Pinpoint the cell where the given text exists, returning its [X, Y] midpoint coordinate. 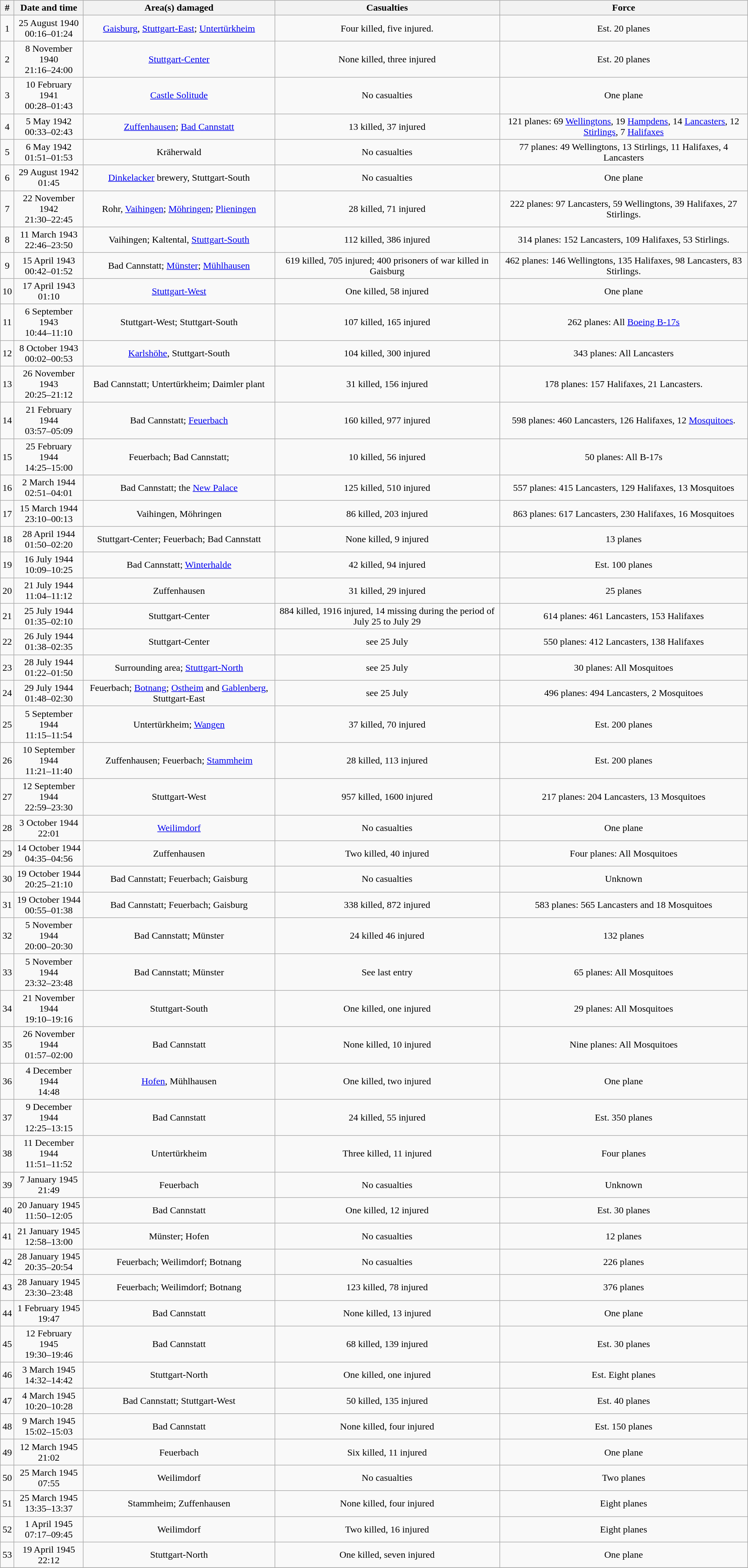
8 [7, 240]
4 [7, 126]
41 [7, 1236]
27 [7, 797]
Bad Cannstatt; Untertürkheim; Daimler plant [179, 384]
37 [7, 1117]
7 [7, 209]
86 killed, 203 injured [387, 514]
26 November 194401:57–02:00 [49, 1045]
16 [7, 488]
338 killed, 872 injured [387, 905]
343 planes: All Lancasters [623, 353]
Stuttgart-Center; Feuerbach; Bad Cannstatt [179, 539]
25 February 194414:25–15:00 [49, 457]
314 planes: 152 Lancasters, 109 Halifaxes, 53 Stirlings. [623, 240]
Gaisburg, Stuttgart-East; Untertürkheim [179, 28]
Rohr, Vaihingen; Möhringen; Plieningen [179, 209]
462 planes: 146 Wellingtons, 135 Halifaxes, 98 Lancasters, 83 Stirlings. [623, 265]
40 [7, 1211]
12 September 194422:59–23:30 [49, 797]
104 killed, 300 injured [387, 353]
Vaihingen, Möhringen [179, 514]
26 November 194320:25–21:12 [49, 384]
125 killed, 510 injured [387, 488]
Two killed, 40 injured [387, 854]
See last entry [387, 972]
123 killed, 78 injured [387, 1287]
50 [7, 1478]
21 [7, 616]
Area(s) damaged [179, 8]
12 March 194521:02 [49, 1452]
25 August 194000:16–01:24 [49, 28]
863 planes: 617 Lancasters, 230 Halifaxes, 16 Mosquitoes [623, 514]
11 December 194411:51–11:52 [49, 1154]
Bad Cannstatt; Stuttgart-West [179, 1401]
1 February 194519:47 [49, 1313]
11 [7, 322]
None killed, 13 injured [387, 1313]
Surrounding area; Stuttgart-North [179, 668]
15 [7, 457]
One killed, two injured [387, 1081]
24 killed 46 injured [387, 936]
21 January 194512:58–13:00 [49, 1236]
13 planes [623, 539]
Karlshöhe, Stuttgart-South [179, 353]
3 October 194422:01 [49, 828]
884 killed, 1916 injured, 14 missing during the period of July 25 to July 29 [387, 616]
14 [7, 421]
28 April 194401:50–02:20 [49, 539]
50 planes: All B-17s [623, 457]
25 March 194507:55 [49, 1478]
One killed, 58 injured [387, 291]
12 [7, 353]
5 [7, 152]
26 July 194401:38–02:35 [49, 642]
39 [7, 1184]
17 April 194301:10 [49, 291]
2 March 194402:51–04:01 [49, 488]
957 killed, 1600 injured [387, 797]
5 May 194200:33–02:43 [49, 126]
35 [7, 1045]
121 planes: 69 Wellingtons, 19 Hampdens, 14 Lancasters, 12 Stirlings, 7 Halifaxes [623, 126]
31 killed, 29 injured [387, 590]
36 [7, 1081]
51 [7, 1503]
Est. 100 planes [623, 565]
21 November 194419:10–19:16 [49, 1009]
112 killed, 386 injured [387, 240]
25 July 194401:35–02:10 [49, 616]
6 May 194201:51–01:53 [49, 152]
28 killed, 71 injured [387, 209]
24 [7, 693]
29 July 194401:48–02:30 [49, 693]
23 [7, 668]
45 [7, 1344]
32 [7, 936]
# [7, 8]
12 February 194519:30–19:46 [49, 1344]
10 February 194100:28–01:43 [49, 95]
One killed, 12 injured [387, 1211]
557 planes: 415 Lancasters, 129 Halifaxes, 13 Mosquitoes [623, 488]
Four planes [623, 1154]
Stuttgart-West; Stuttgart-South [179, 322]
None killed, three injured [387, 59]
31 killed, 156 injured [387, 384]
13 [7, 384]
20 [7, 590]
25 planes [623, 590]
Untertürkheim; Wangen [179, 724]
583 planes: 565 Lancasters and 18 Mosquitoes [623, 905]
Nine planes: All Mosquitoes [623, 1045]
17 [7, 514]
24 killed, 55 injured [387, 1117]
22 November 194221:30–22:45 [49, 209]
160 killed, 977 injured [387, 421]
12 planes [623, 1236]
Est. 40 planes [623, 1401]
217 planes: 204 Lancasters, 13 Mosquitoes [623, 797]
22 [7, 642]
Untertürkheim [179, 1154]
4 December 194414:48 [49, 1081]
29 August 194201:45 [49, 178]
19 October 194420:25–21:10 [49, 879]
28 January 194523:30–23:48 [49, 1287]
6 September 194310:44–11:10 [49, 322]
Münster; Hofen [179, 1236]
Six killed, 11 injured [387, 1452]
6 [7, 178]
53 [7, 1555]
26 [7, 760]
226 planes [623, 1262]
5 November 194423:32–23:48 [49, 972]
21 February 194403:57–05:09 [49, 421]
28 July 194401:22–01:50 [49, 668]
Casualties [387, 8]
Est. Eight planes [623, 1375]
Zuffenhausen; Feuerbach; Stammheim [179, 760]
18 [7, 539]
50 killed, 135 injured [387, 1401]
65 planes: All Mosquitoes [623, 972]
10 killed, 56 injured [387, 457]
Two planes [623, 1478]
Castle Solitude [179, 95]
10 September 194411:21–11:40 [49, 760]
13 killed, 37 injured [387, 126]
178 planes: 157 Halifaxes, 21 Lancasters. [623, 384]
77 planes: 49 Wellingtons, 13 Stirlings, 11 Halifaxes, 4 Lancasters [623, 152]
Two killed, 16 injured [387, 1529]
11 March 194322:46–23:50 [49, 240]
107 killed, 165 injured [387, 322]
None killed, 10 injured [387, 1045]
9 [7, 265]
19 [7, 565]
Bad Cannstatt; Münster; Mühlhausen [179, 265]
25 [7, 724]
Four planes: All Mosquitoes [623, 854]
33 [7, 972]
44 [7, 1313]
19 April 194522:12 [49, 1555]
1 [7, 28]
49 [7, 1452]
Kräherwald [179, 152]
496 planes: 494 Lancasters, 2 Mosquitoes [623, 693]
8 October 194300:02–00:53 [49, 353]
34 [7, 1009]
5 September 194411:15–11:54 [49, 724]
598 planes: 460 Lancasters, 126 Halifaxes, 12 Mosquitoes. [623, 421]
Stammheim; Zuffenhausen [179, 1503]
614 planes: 461 Lancasters, 153 Halifaxes [623, 616]
Stuttgart-South [179, 1009]
Est. 350 planes [623, 1117]
Four killed, five injured. [387, 28]
10 [7, 291]
132 planes [623, 936]
28 killed, 113 injured [387, 760]
46 [7, 1375]
None killed, 9 injured [387, 539]
42 killed, 94 injured [387, 565]
9 December 194412:25–13:15 [49, 1117]
14 October 194404:35–04:56 [49, 854]
4 March 194510:20–10:28 [49, 1401]
42 [7, 1262]
2 [7, 59]
68 killed, 139 injured [387, 1344]
9 March 194515:02–15:03 [49, 1427]
20 January 194511:50–12:05 [49, 1211]
43 [7, 1287]
Feuerbach; Botnang; Ostheim and Gablenberg, Stuttgart-East [179, 693]
619 killed, 705 injured; 400 prisoners of war killed in Gaisburg [387, 265]
1 April 194507:17–09:45 [49, 1529]
38 [7, 1154]
30 planes: All Mosquitoes [623, 668]
3 [7, 95]
376 planes [623, 1287]
8 November 194021:16–24:00 [49, 59]
Bad Cannstatt; Feuerbach [179, 421]
Bad Cannstatt; Winterhalde [179, 565]
15 March 194423:10–00:13 [49, 514]
Hofen, Mühlhausen [179, 1081]
Three killed, 11 injured [387, 1154]
Dinkelacker brewery, Stuttgart-South [179, 178]
52 [7, 1529]
222 planes: 97 Lancasters, 59 Wellingtons, 39 Halifaxes, 27 Stirlings. [623, 209]
Vaihingen; Kaltental, Stuttgart-South [179, 240]
Bad Cannstatt; the New Palace [179, 488]
3 March 194514:32–14:42 [49, 1375]
19 October 194400:55–01:38 [49, 905]
Zuffenhausen; Bad Cannstatt [179, 126]
Date and time [49, 8]
28 January 194520:35–20:54 [49, 1262]
28 [7, 828]
29 [7, 854]
Feuerbach; Bad Cannstatt; [179, 457]
One killed, seven injured [387, 1555]
47 [7, 1401]
Force [623, 8]
48 [7, 1427]
550 planes: 412 Lancasters, 138 Halifaxes [623, 642]
262 planes: All Boeing B-17s [623, 322]
30 [7, 879]
7 January 194521:49 [49, 1184]
15 April 194300:42–01:52 [49, 265]
37 killed, 70 injured [387, 724]
Est. 150 planes [623, 1427]
21 July 194411:04–11:12 [49, 590]
31 [7, 905]
16 July 194410:09–10:25 [49, 565]
29 planes: All Mosquitoes [623, 1009]
25 March 194513:35–13:37 [49, 1503]
5 November 194420:00–20:30 [49, 936]
